Capture the cell that displays the provided text and extract its [x, y] central coordinate. 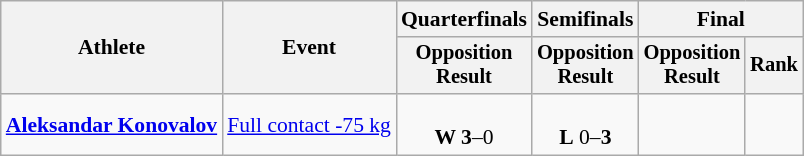
Athlete [112, 48]
L 0–3 [586, 124]
Semifinals [586, 19]
Final [721, 19]
Rank [774, 66]
Quarterfinals [464, 19]
W 3–0 [464, 124]
Event [309, 48]
Full contact -75 kg [309, 124]
Aleksandar Konovalov [112, 124]
